Detect which cell encompasses the target text, then output its (x, y) center coordinate. 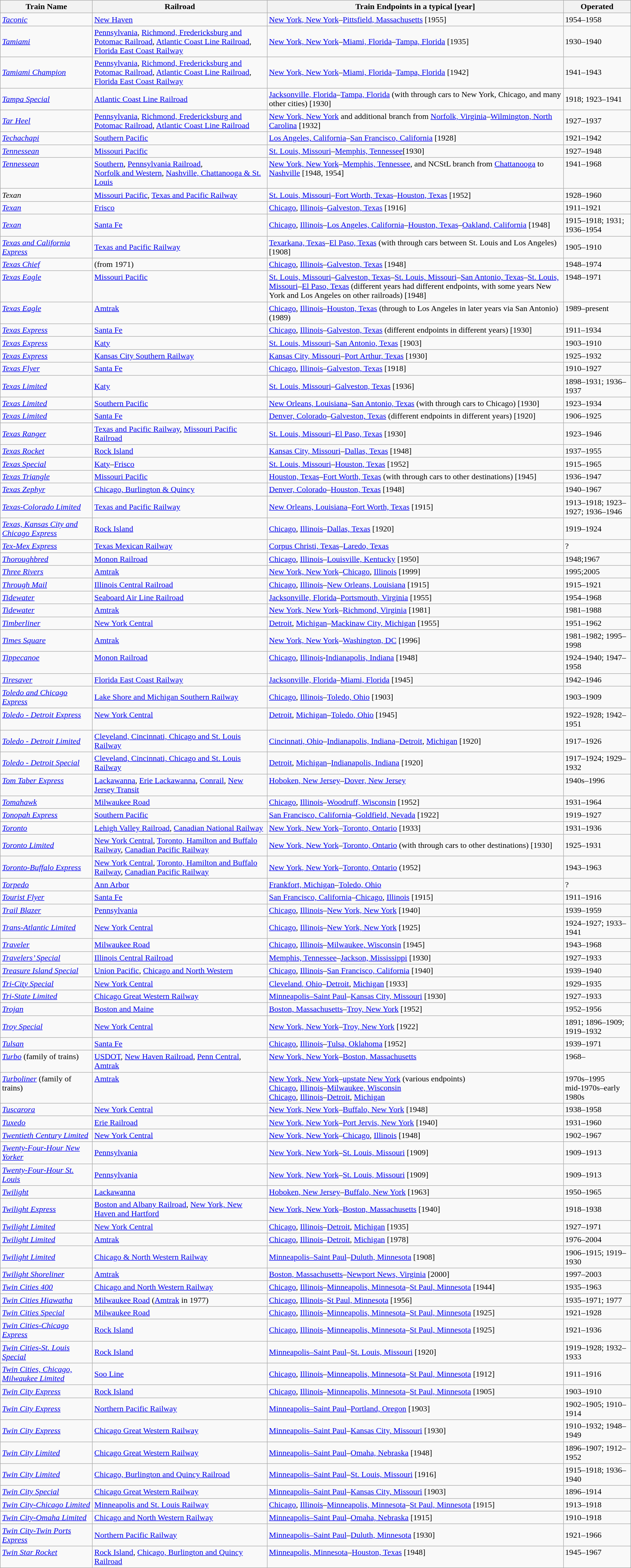
San Francisco, California–Goldfield, Nevada [1922] (415, 815)
Hoboken, New Jersey–Buffalo, New York [1963] (415, 1192)
Minneapolis–Saint Paul–St. Louis, Missouri [1920] (415, 1352)
Twin Cities, Chicago, Milwaukee Limited (47, 1374)
1918; 1923–1941 (597, 99)
1939–1940 (597, 971)
New Haven (180, 20)
Chicago, Illinois–Los Angeles, California–Houston, Texas–Oakland, California [1948] (415, 225)
Chicago, Illinois–Galveston, Texas [1916] (415, 208)
New Orleans, Louisiana–Fort Worth, Texas [1915] (415, 507)
Texas, Kansas City and Chicago Express (47, 529)
Trail Blazer (47, 910)
New York, New York–Toronto, Ontario (1952] (415, 867)
1891; 1896–1909; 1919–1932 (597, 1026)
1915–1918; 1936–1940 (597, 1475)
1919–1928; 1932–1933 (597, 1352)
Texas Triangle (47, 476)
Denver, Colorado–Houston, Texas [1948] (415, 489)
Texas Rocket (47, 451)
Twin City-Chicago Limited (47, 1505)
1927–1948 (597, 151)
Toledo - Detroit Special (47, 763)
Missouri Pacific, Texas and Pacific Railway (180, 195)
Trans-Atlantic Limited (47, 927)
New York, New York–Toronto, Ontario [1933] (415, 828)
1940–1967 (597, 489)
Jacksonville, Florida–Portsmouth, Virginia [1955] (415, 597)
Kansas City Southern Railway (180, 356)
1935–1971; 1977 (597, 1300)
1931–1964 (597, 802)
St. Louis, Missouri–Houston, Texas [1952] (415, 464)
1943–1968 (597, 945)
Katy–Frisco (180, 464)
1939–1971 (597, 1044)
1906–1925 (597, 416)
New York, New York–Chicago, Illinois [1999] (415, 572)
Texas Zephyr (47, 489)
Tomahawk (47, 802)
1921–1966 (597, 1535)
1924–1927; 1933–1941 (597, 927)
Texas and Pacific Railway, Missouri Pacific Railroad (180, 433)
Tex-Mex Express (47, 546)
1928–1960 (597, 195)
1968– (597, 1062)
1913–1918; 1923–1927; 1936–1946 (597, 507)
1915–1921 (597, 585)
Detroit, Michigan–Mackinaw City, Michigan [1955] (415, 623)
Lackawanna, Erie Lackawanna, Conrail, New Jersey Transit (180, 785)
1937–1955 (597, 451)
1989–present (597, 313)
Minneapolis and St. Louis Railway (180, 1505)
Lake Shore and Michigan Southern Railway (180, 697)
Detroit, Michigan–Indianapolis, Indiana [1920] (415, 763)
1945–1967 (597, 1557)
1906–1915; 1919–1930 (597, 1257)
New York, New York–Richmond, Virginia [1981] (415, 610)
Tom Taber Express (47, 785)
Boston, Massachusetts–Troy, New York [1952] (415, 1009)
Tuscarora (47, 1110)
Torpedo (47, 885)
Twin Cities Hiawatha (47, 1300)
1981–1982; 1995–1998 (597, 640)
Atlantic Coast Line Railroad (180, 99)
1915–1918; 1931; 1936–1954 (597, 225)
1915–1965 (597, 464)
1902–1905; 1910–1914 (597, 1409)
Toledo - Detroit Express (47, 719)
Chicago, Illinois–Galveston, Texas (different endpoints in different years) [1930] (415, 330)
Tippecanoe (47, 663)
1943–1963 (597, 867)
1903–1909 (597, 697)
Trojan (47, 1009)
1921–1928 (597, 1313)
Memphis, Tennessee–Jackson, Mississippi [1930] (415, 958)
Southern, Pennsylvania Railroad,Norfolk and Western, Nashville, Chattanooga & St. Louis (180, 173)
Thoroughbred (47, 559)
1951–1962 (597, 623)
Chicago, Illinois–New York, New York [1925] (415, 927)
1941–1968 (597, 173)
1927–1937 (597, 121)
Twin Cities-Chicago Express (47, 1330)
Denver, Colorado–Galveston, Texas (different endpoints in different years) [1920] (415, 416)
Los Angeles, California–San Francisco, California [1928] (415, 138)
1942–1946 (597, 680)
1976–2004 (597, 1239)
New York, New York–Washington, DC [1996] (415, 640)
Toronto-Buffalo Express (47, 867)
1948;1967 (597, 559)
Toronto Limited (47, 845)
1910–1932; 1948–1949 (597, 1431)
1995;2005 (597, 572)
Tuxedo (47, 1123)
1917–1924; 1929–1932 (597, 763)
Twin City-Omaha Limited (47, 1517)
1948–1971 (597, 286)
Operated (597, 7)
Twilight (47, 1192)
1923–1946 (597, 433)
Tiresaver (47, 680)
Minneapolis–Saint Paul–Duluth, Minnesota [1908] (415, 1257)
Minneapolis–Saint Paul–Duluth, Minnesota [1930] (415, 1535)
Kansas City, Missouri–Port Arthur, Texas [1930] (415, 356)
1940s–1996 (597, 785)
New York, New York–Memphis, Tennessee, and NCStL branch from Chattanooga to Nashville [1948, 1954] (415, 173)
Erie Railroad (180, 1123)
1939–1959 (597, 910)
1970s–1995mid-1970s–early 1980s (597, 1088)
1954–1958 (597, 20)
1898–1931; 1936–1937 (597, 386)
Boston and Maine (180, 1009)
Chicago, Illinois–Toledo, Ohio [1903] (415, 697)
Chicago, Burlington and Quincy Railroad (180, 1475)
New Orleans, Louisiana–San Antonio, Texas (with through cars to Chicago) [1930] (415, 403)
Chicago, Illinois–Tulsa, Oklahoma [1952] (415, 1044)
1929–1935 (597, 983)
Detroit, Michigan–Toledo, Ohio [1945] (415, 719)
Train Name (47, 7)
1919–1924 (597, 529)
Chicago, Illinois-Indianapolis, Indiana [1948] (415, 663)
Chicago & North Western Railway (180, 1257)
1902–1967 (597, 1135)
Cincinnati, Ohio–Indianapolis, Indiana–Detroit, Michigan [1920] (415, 741)
Twin City-Twin Ports Express (47, 1535)
1911–1921 (597, 208)
Tamiami Champion (47, 72)
Lehigh Valley Railroad, Canadian National Railway (180, 828)
1913–1918 (597, 1505)
Turbo (family of trains) (47, 1062)
Twentieth Century Limited (47, 1135)
Chicago, Illinois–Dallas, Texas [1920] (415, 529)
1922–1928; 1942–1951 (597, 719)
Chicago, Burlington & Quincy (180, 489)
1952–1956 (597, 1009)
San Francisco, California–Chicago, Illinois [1915] (415, 897)
New York, New York–Pittsfield, Massachusetts [1955] (415, 20)
Twilight Express (47, 1209)
New York, New York–Boston, Massachusetts [1940] (415, 1209)
1927–1971 (597, 1227)
Minneapolis–Saint Paul–St. Louis, Missouri [1916] (415, 1475)
Minneapolis–Saint Paul–Omaha, Nebraska [1915] (415, 1517)
Tri-City Special (47, 983)
New York, New York–Troy, New York [1922] (415, 1026)
Chicago, Illinois–Minneapolis, Minnesota–St Paul, Minnesota [1912] (415, 1374)
1981–1988 (597, 610)
Texas Flyer (47, 369)
Texas Mexican Railway (180, 546)
Tonopah Express (47, 815)
Jacksonville, Florida–Tampa, Florida (with through cars to New York, Chicago, and many other cities) [1930] (415, 99)
(from 1971) (180, 265)
Chicago, Illinois–St Paul, Minnesota [1956] (415, 1300)
1896–1907; 1912–1952 (597, 1452)
Tulsan (47, 1044)
Chicago, Illinois–Milwaukee, Wisconsin [1945] (415, 945)
Tar Heel (47, 121)
Twin Cities Special (47, 1313)
Three Rivers (47, 572)
Union Pacific, Chicago and North Western (180, 971)
New York, New York–Chicago, Illinois [1948] (415, 1135)
1923–1934 (597, 403)
Soo Line (180, 1374)
Twin Star Rocket (47, 1557)
1950–1965 (597, 1192)
Texas Ranger (47, 433)
1935–1963 (597, 1287)
1911–1934 (597, 330)
Chicago, Illinois–New York, New York [1940] (415, 910)
St. Louis, Missouri–Memphis, Tennessee[1930] (415, 151)
1948–1974 (597, 265)
Twin Cities 400 (47, 1287)
Toledo - Detroit Limited (47, 741)
1910–1927 (597, 369)
Twenty-Four-Hour New Yorker (47, 1152)
Chicago, Illinois–Galveston, Texas [1918] (415, 369)
Minneapolis, Minnesota–Houston, Texas [1948] (415, 1557)
Minneapolis–Saint Paul–Kansas City, Missouri [1903] (415, 1492)
Rock Island, Chicago, Burlington and Quincy Railroad (180, 1557)
1917–1926 (597, 741)
USDOT, New Haven Railroad, Penn Central, Amtrak (180, 1062)
Frankfort, Michigan–Toledo, Ohio (415, 885)
Minneapolis–Saint Paul–Portland, Oregon [1903] (415, 1409)
Chicago, Illinois–New Orleans, Louisiana [1915] (415, 585)
Chicago, Illinois–Minneapolis, Minnesota–St Paul, Minnesota [1905] (415, 1391)
Through Mail (47, 585)
Times Square (47, 640)
St. Louis, Missouri–Fort Worth, Texas–Houston, Texas [1952] (415, 195)
Twin Cities-St. Louis Special (47, 1352)
Boston, Massachusetts–Newport News, Virginia [2000] (415, 1274)
1921–1942 (597, 138)
Tourist Flyer (47, 897)
1918–1938 (597, 1209)
Chicago, Illinois–Galveston, Texas [1948] (415, 265)
New York, New York–Miami, Florida–Tampa, Florida [1935] (415, 41)
Traveler (47, 945)
Milwaukee Road (Amtrak in 1977) (180, 1300)
Boston and Albany Railroad, New York, New Haven and Hartford (180, 1209)
New York, New York and additional branch from Norfolk, Virginia–Wilmington, North Carolina [1932] (415, 121)
1905–1910 (597, 247)
Chicago, Illinois–Minneapolis, Minnesota–St Paul, Minnesota [1915] (415, 1505)
Railroad (180, 7)
1997–2003 (597, 1274)
Lackawanna (180, 1192)
Tampa Special (47, 99)
1925–1931 (597, 845)
Train Endpoints in a typical [year] (415, 7)
1925–1932 (597, 356)
Taconic (47, 20)
1954–1968 (597, 597)
New York, New York–Boston, Massachusetts (415, 1062)
Tamiami (47, 41)
Chicago, Illinois–Detroit, Michigan [1978] (415, 1239)
New York, New York–Buffalo, New York [1948] (415, 1110)
Twin City Special (47, 1492)
New York, New York–upstate New York (various endpoints)Chicago, Illinois–Milwaukee, WisconsinChicago, Illinois–Detroit, Michigan (415, 1088)
1941–1943 (597, 72)
Turboliner (family of trains) (47, 1088)
Troy Special (47, 1026)
Treasure Island Special (47, 971)
1896–1914 (597, 1492)
Houston, Texas–Fort Worth, Texas (with through cars to other destinations) [1945] (415, 476)
Seaboard Air Line Railroad (180, 597)
1930–1940 (597, 41)
1931–1936 (597, 828)
Frisco (180, 208)
Toledo and Chicago Express (47, 697)
Chicago, Illinois–Detroit, Michigan [1935] (415, 1227)
Texas Special (47, 464)
Texas-Colorado Limited (47, 507)
Tri-State Limited (47, 996)
St. Louis, Missouri–El Paso, Texas [1930] (415, 433)
New York, New York–Miami, Florida–Tampa, Florida [1942] (415, 72)
Pennsylvania, Richmond, Fredericksburg and Potomac Railroad, Atlantic Coast Line Railroad (180, 121)
Florida East Coast Railway (180, 680)
1921–1936 (597, 1330)
Chicago, Illinois–San Francisco, California [1940] (415, 971)
Chicago, Illinois–Houston, Texas (through to Los Angeles in later years via San Antonio) (1989) (415, 313)
1924–1940; 1947–1958 (597, 663)
Minneapolis–Saint Paul–Omaha, Nebraska [1948] (415, 1452)
Twenty-Four-Hour St. Louis (47, 1175)
Techachapi (47, 138)
1936–1947 (597, 476)
St. Louis, Missouri–San Antonio, Texas [1903] (415, 343)
Timberliner (47, 623)
Corpus Christi, Texas–Laredo, Texas (415, 546)
Toronto (47, 828)
New York, New York–Toronto, Ontario (with through cars to other destinations) [1930] (415, 845)
Hoboken, New Jersey–Dover, New Jersey (415, 785)
1931–1960 (597, 1123)
Texas and California Express (47, 247)
Kansas City, Missouri–Dallas, Texas [1948] (415, 451)
Chicago, Illinois–Louisville, Kentucky [1950] (415, 559)
1938–1958 (597, 1110)
Chicago, Illinois–Woodruff, Wisconsin [1952] (415, 802)
St. Louis, Missouri–Galveston, Texas [1936] (415, 386)
Texarkana, Texas–El Paso, Texas (with through cars between St. Louis and Los Angeles) [1908] (415, 247)
Twilight Shoreliner (47, 1274)
New York, New York–Port Jervis, New York [1940] (415, 1123)
Jacksonville, Florida–Miami, Florida [1945] (415, 680)
Chicago, Illinois–Minneapolis, Minnesota–St Paul, Minnesota [1944] (415, 1287)
1910–1918 (597, 1517)
1919–1927 (597, 815)
Cleveland, Ohio–Detroit, Michigan [1933] (415, 983)
Texas Chief (47, 265)
Ann Arbor (180, 885)
Travelers’ Special (47, 958)
